Pinpoint the cell where the given text exists, returning its (X, Y) midpoint coordinate. 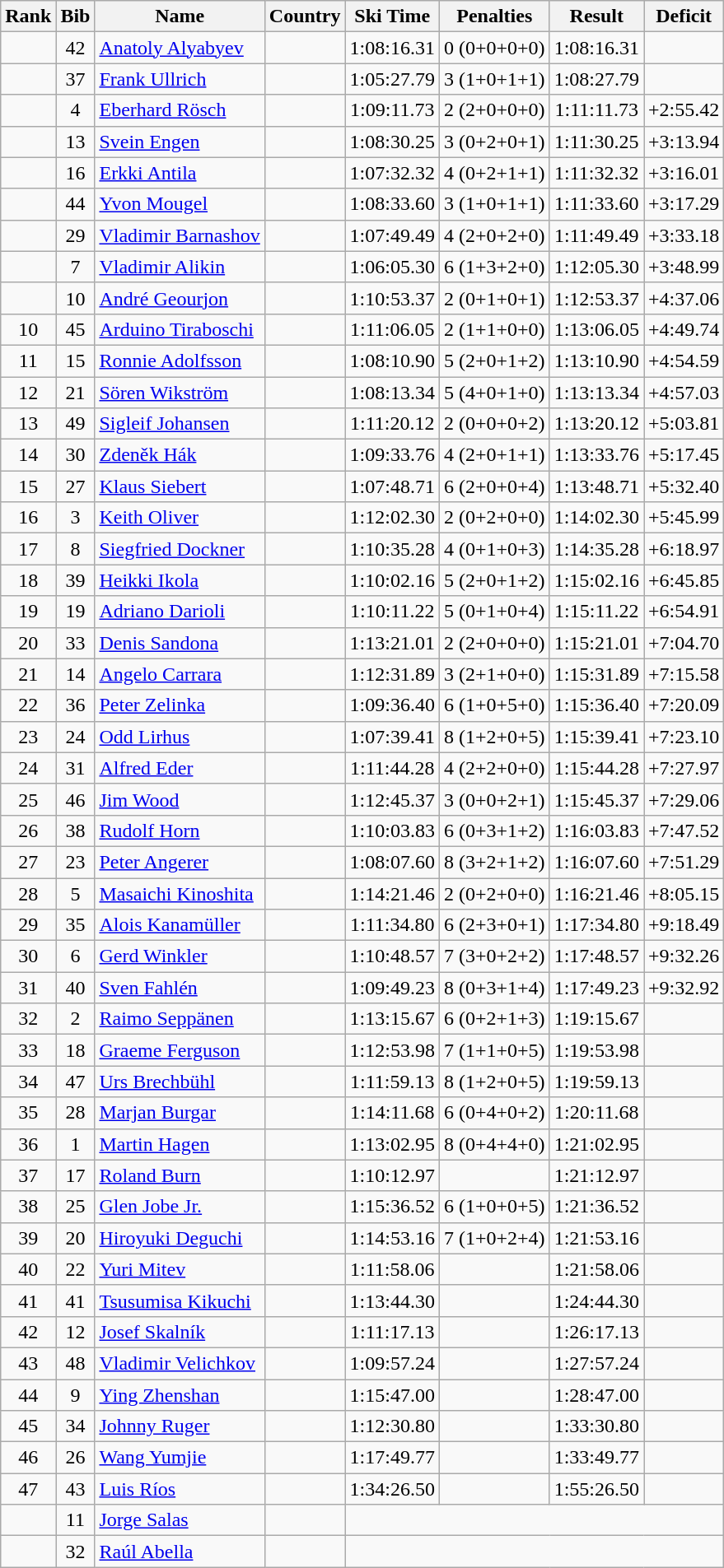
1:12:02.30 (392, 518)
1:21:58.06 (596, 1269)
1:26:17.13 (596, 1332)
1:21:02.95 (596, 1144)
1:12:31.89 (392, 674)
1:55:26.50 (596, 1489)
7 (1+1+0+5) (494, 1050)
Country (305, 16)
Heikki Ikola (180, 580)
6 (76, 956)
3 (0+0+2+1) (494, 799)
Ski Time (392, 16)
1:07:49.49 (392, 235)
Vladimir Barnashov (180, 235)
+6:18.97 (684, 549)
Raúl Abella (180, 1552)
+7:20.09 (684, 705)
4 (2+2+0+0) (494, 768)
Denis Sandona (180, 643)
1:15:36.40 (596, 705)
Peter Angerer (180, 862)
Marjan Burgar (180, 1113)
1:13:10.90 (596, 361)
Sven Fahlén (180, 988)
1:21:12.97 (596, 1175)
+7:04.70 (684, 643)
1:15:21.01 (596, 643)
+6:45.85 (684, 580)
Eberhard Rösch (180, 110)
1:13:13.34 (596, 393)
8 (3+2+1+2) (494, 862)
Rudolf Horn (180, 831)
1:16:03.83 (596, 831)
5 (4+0+1+0) (494, 393)
1:16:21.46 (596, 893)
1:11:11.73 (596, 110)
Angelo Carrara (180, 674)
Rank (28, 16)
5 (76, 893)
+5:32.40 (684, 486)
6 (0+2+1+3) (494, 1019)
Josef Skalník (180, 1332)
Vladimir Velichkov (180, 1363)
1:14:02.30 (596, 518)
Frank Ullrich (180, 79)
3 (2+1+0+0) (494, 674)
4 (0+2+1+1) (494, 173)
1:11:17.13 (392, 1332)
Yvon Mougel (180, 204)
1:11:30.25 (596, 142)
1:11:58.06 (392, 1269)
1:10:53.37 (392, 298)
1:27:57.24 (596, 1363)
+7:23.10 (684, 737)
1:33:49.77 (596, 1458)
1:08:10.90 (392, 361)
Ying Zhenshan (180, 1395)
+9:18.49 (684, 925)
1:07:39.41 (392, 737)
1:17:34.80 (596, 925)
1:13:33.76 (596, 455)
7 (1+0+2+4) (494, 1238)
8 (76, 549)
1:21:36.52 (596, 1207)
8 (0+4+4+0) (494, 1144)
1:11:20.12 (392, 424)
1:11:34.80 (392, 925)
1:05:27.79 (392, 79)
1:20:11.68 (596, 1113)
Jim Wood (180, 799)
+7:29.06 (684, 799)
1:14:21.46 (392, 893)
1:06:05.30 (392, 267)
1:14:11.68 (392, 1113)
1:21:53.16 (596, 1238)
1:15:02.16 (596, 580)
Hiroyuki Deguchi (180, 1238)
6 (2+0+0+4) (494, 486)
Klaus Siebert (180, 486)
6 (0+3+1+2) (494, 831)
Name (180, 16)
Result (596, 16)
1:24:44.30 (596, 1300)
7 (3+0+2+2) (494, 956)
Anatoly Alyabyev (180, 48)
1:15:45.37 (596, 799)
4 (0+1+0+3) (494, 549)
1:12:53.98 (392, 1050)
1:10:35.28 (392, 549)
4 (76, 110)
Sigleif Johansen (180, 424)
Johnny Ruger (180, 1426)
2 (76, 1019)
2 (0+0+0+2) (494, 424)
1:19:59.13 (596, 1082)
1:07:48.71 (392, 486)
1:17:48.57 (596, 956)
2 (0+1+0+1) (494, 298)
Adriano Darioli (180, 612)
André Geourjon (180, 298)
1:13:48.71 (596, 486)
+5:45.99 (684, 518)
Graeme Ferguson (180, 1050)
1:13:02.95 (392, 1144)
1:15:47.00 (392, 1395)
48 (76, 1363)
+4:57.03 (684, 393)
Keith Oliver (180, 518)
0 (0+0+0+0) (494, 48)
1:08:07.60 (392, 862)
Siegfried Dockner (180, 549)
Raimo Seppänen (180, 1019)
6 (0+4+0+2) (494, 1113)
1:10:11.22 (392, 612)
Urs Brechbühl (180, 1082)
1:13:15.67 (392, 1019)
1:17:49.77 (392, 1458)
1:08:33.60 (392, 204)
1:12:05.30 (596, 267)
7 (76, 267)
Bib (76, 16)
+5:03.81 (684, 424)
1:09:57.24 (392, 1363)
1:15:11.22 (596, 612)
3 (76, 518)
6 (1+3+2+0) (494, 267)
1:13:20.12 (596, 424)
Luis Ríos (180, 1489)
4 (2+0+2+0) (494, 235)
Tsusumisa Kikuchi (180, 1300)
Yuri Mitev (180, 1269)
Erkki Antila (180, 173)
1:12:45.37 (392, 799)
1:19:15.67 (596, 1019)
1:08:13.34 (392, 393)
1:10:12.97 (392, 1175)
1:34:26.50 (392, 1489)
+5:17.45 (684, 455)
1:28:47.00 (596, 1395)
1:07:32.32 (392, 173)
1 (76, 1144)
49 (76, 424)
Martin Hagen (180, 1144)
1:10:02.16 (392, 580)
Masaichi Kinoshita (180, 893)
Alois Kanamüller (180, 925)
+4:54.59 (684, 361)
1:17:49.23 (596, 988)
1:16:07.60 (596, 862)
1:12:53.37 (596, 298)
Roland Burn (180, 1175)
Zdeněk Hák (180, 455)
+7:27.97 (684, 768)
1:13:06.05 (596, 329)
1:09:11.73 (392, 110)
2 (1+1+0+0) (494, 329)
Gerd Winkler (180, 956)
Ronnie Adolfsson (180, 361)
1:11:33.60 (596, 204)
1:14:35.28 (596, 549)
Alfred Eder (180, 768)
1:11:06.05 (392, 329)
1:15:31.89 (596, 674)
Sören Wikström (180, 393)
1:09:49.23 (392, 988)
1:19:53.98 (596, 1050)
+6:54.91 (684, 612)
+4:49.74 (684, 329)
1:11:59.13 (392, 1082)
9 (76, 1395)
Jorge Salas (180, 1520)
4 (2+0+1+1) (494, 455)
+9:32.92 (684, 988)
+3:13.94 (684, 142)
1:15:39.41 (596, 737)
+4:37.06 (684, 298)
+7:15.58 (684, 674)
1:13:44.30 (392, 1300)
1:09:36.40 (392, 705)
+8:05.15 (684, 893)
Peter Zelinka (180, 705)
1:33:30.80 (596, 1426)
1:08:30.25 (392, 142)
Svein Engen (180, 142)
+7:47.52 (684, 831)
1:15:36.52 (392, 1207)
1:09:33.76 (392, 455)
1:15:44.28 (596, 768)
+3:16.01 (684, 173)
1:11:49.49 (596, 235)
1:10:03.83 (392, 831)
Glen Jobe Jr. (180, 1207)
+2:55.42 (684, 110)
Odd Lirhus (180, 737)
1:11:32.32 (596, 173)
+9:32.26 (684, 956)
1:10:48.57 (392, 956)
Arduino Tiraboschi (180, 329)
+7:51.29 (684, 862)
1:14:53.16 (392, 1238)
+3:17.29 (684, 204)
Deficit (684, 16)
1:13:21.01 (392, 643)
5 (0+1+0+4) (494, 612)
6 (1+0+5+0) (494, 705)
6 (2+3+0+1) (494, 925)
3 (0+2+0+1) (494, 142)
1:08:27.79 (596, 79)
Vladimir Alikin (180, 267)
Penalties (494, 16)
8 (0+3+1+4) (494, 988)
+3:33.18 (684, 235)
1:12:30.80 (392, 1426)
6 (1+0+0+5) (494, 1207)
Wang Yumjie (180, 1458)
+3:48.99 (684, 267)
1:11:44.28 (392, 768)
